Detect which cell encompasses the target text, then output its (x, y) center coordinate. 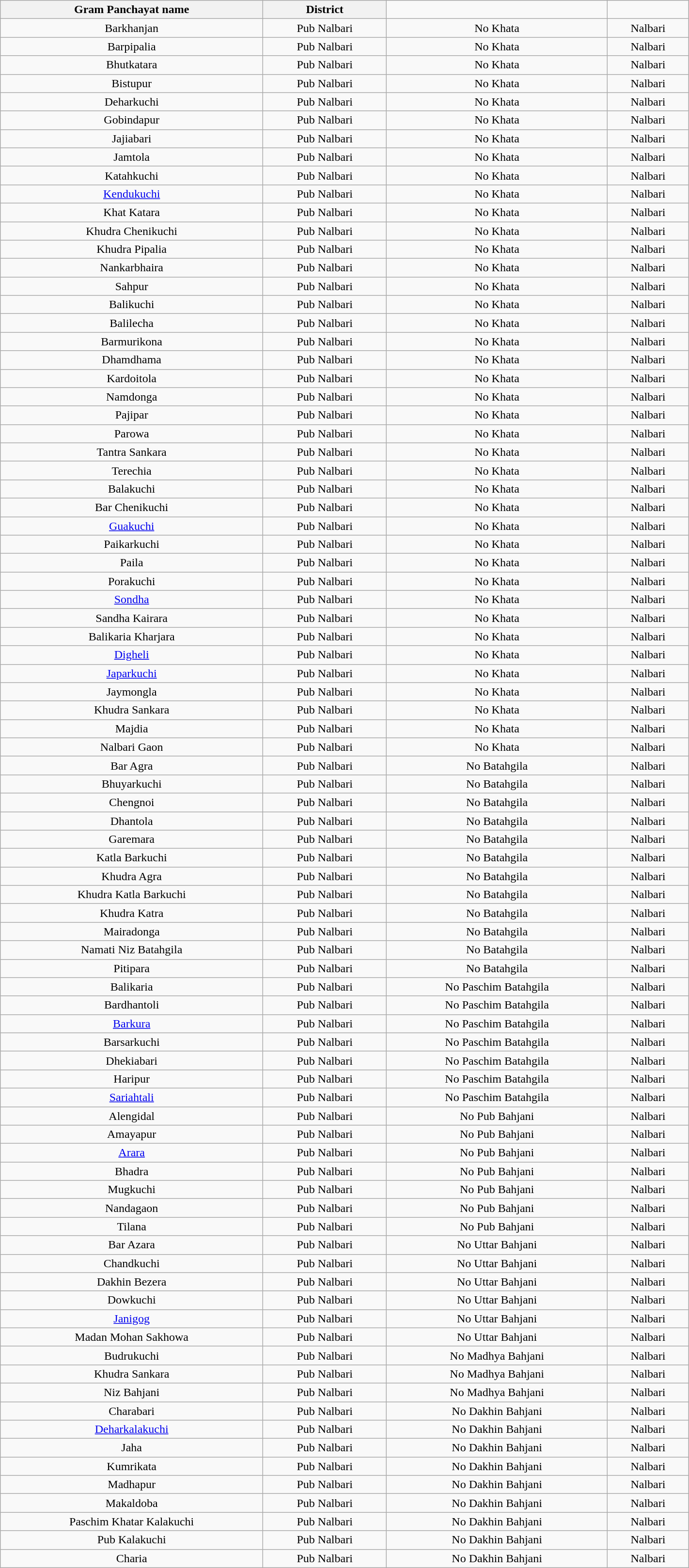
Barsarkuchi (132, 1042)
Nandagaon (132, 1208)
Balikaria (132, 987)
Bhutkatara (132, 65)
Barpipalia (132, 47)
Dhekiabari (132, 1060)
Tantra Sankara (132, 452)
Arara (132, 1153)
Khudra Pipalia (132, 249)
Makaldoba (132, 1503)
Dakhin Bezera (132, 1282)
Barmurikona (132, 342)
Khudra Agra (132, 876)
Dhantola (132, 821)
Garemara (132, 839)
Barkhanjan (132, 28)
Pitipara (132, 968)
Balikuchi (132, 305)
Balikaria Kharjara (132, 637)
Balilecha (132, 323)
Bhadra (132, 1171)
Khudra Chenikuchi (132, 231)
Pajipar (132, 415)
Khat Katara (132, 212)
Mairadonga (132, 931)
Sondha (132, 600)
Charabari (132, 1411)
Katahkuchi (132, 175)
Barkura (132, 1024)
Jaha (132, 1448)
Mugkuchi (132, 1190)
Gram Panchayat name (132, 10)
Paikarkuchi (132, 544)
Madhapur (132, 1485)
Parowa (132, 434)
Madan Mohan Sakhowa (132, 1337)
Majdia (132, 729)
Budrukuchi (132, 1355)
Chandkuchi (132, 1263)
Katla Barkuchi (132, 858)
Bar Azara (132, 1245)
Charia (132, 1558)
Nankarbhaira (132, 268)
Tilana (132, 1226)
Japarkuchi (132, 673)
Bardhantoli (132, 1005)
Pub Kalakuchi (132, 1540)
Sariahtali (132, 1097)
Namati Niz Batahgila (132, 950)
Khudra Katla Barkuchi (132, 895)
Deharkuchi (132, 102)
Jamtola (132, 157)
Gobindapur (132, 120)
District (325, 10)
Kumrikata (132, 1466)
Namdonga (132, 397)
Khudra Katra (132, 913)
Paschim Khatar Kalakuchi (132, 1521)
Dowkuchi (132, 1300)
Bhuyarkuchi (132, 784)
Kardoitola (132, 378)
Dhamdhama (132, 360)
Sahpur (132, 286)
Porakuchi (132, 581)
Alengidal (132, 1116)
Balakuchi (132, 489)
Paila (132, 563)
Jaymongla (132, 692)
Terechia (132, 470)
Sandha Kairara (132, 618)
Bar Agra (132, 765)
Niz Bahjani (132, 1392)
Kendukuchi (132, 194)
Digheli (132, 655)
Nalbari Gaon (132, 747)
Amayapur (132, 1134)
Jajiabari (132, 139)
Janigog (132, 1319)
Bistupur (132, 83)
Chengnoi (132, 802)
Deharkalakuchi (132, 1429)
Guakuchi (132, 526)
Haripur (132, 1079)
Bar Chenikuchi (132, 507)
